Determine the (x, y) coordinate at the center of the cell enclosing the given text.  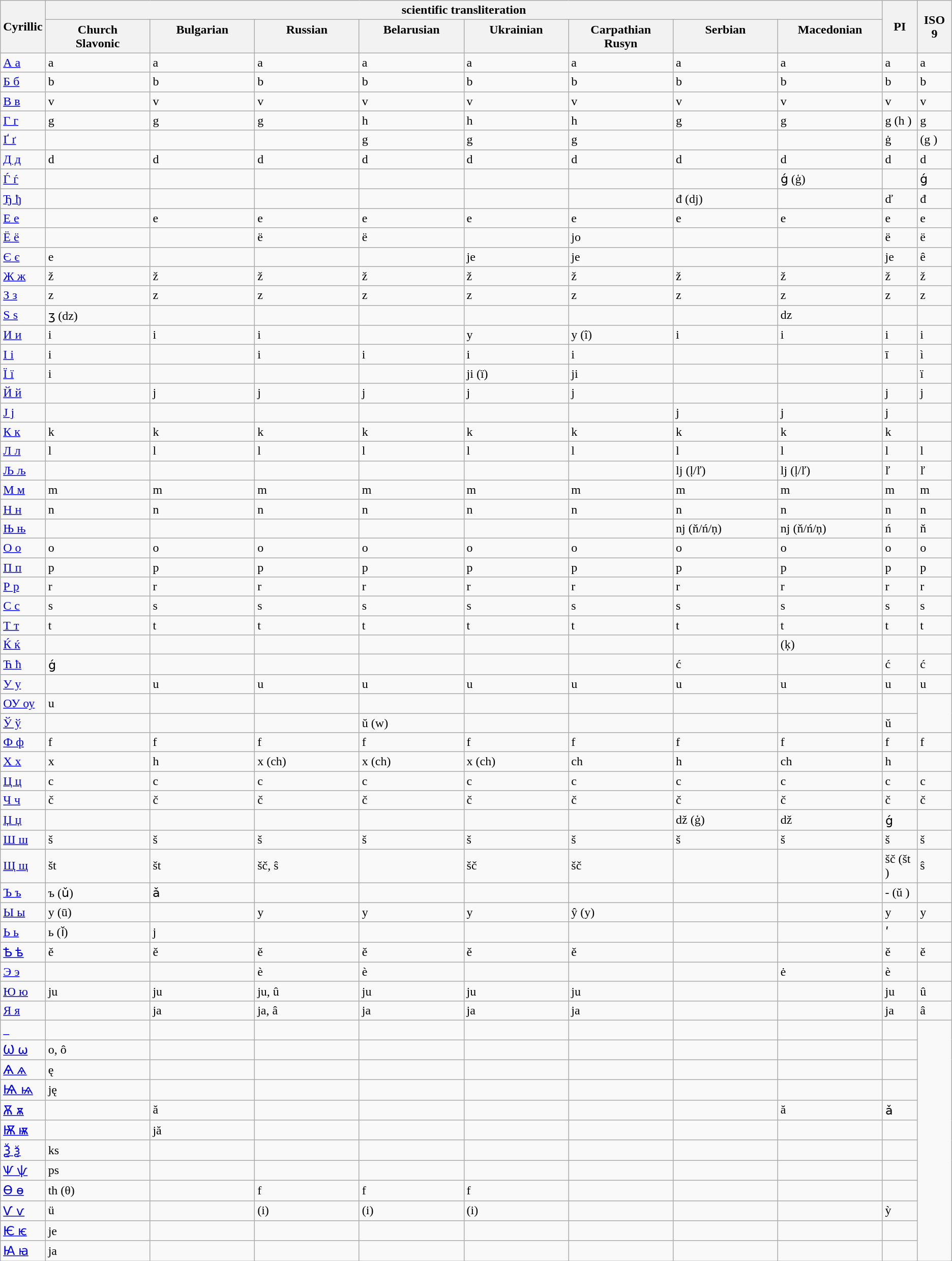
scientific transliteration (464, 10)
jo (621, 237)
Б б (23, 82)
I і (23, 354)
Ѧ ѧ (23, 1070)
ji (621, 374)
y (î) (621, 335)
ŭ (900, 723)
ì (935, 354)
Ѩ ѩ (23, 1090)
ъ (ǔ) (98, 893)
ʒ (dz) (98, 315)
Ќ ќ (23, 645)
ʹ (900, 932)
Э э (23, 972)
ü (98, 1211)
Ѥ ѥ (23, 1231)
đ (935, 199)
Ѯ ѯ (23, 1150)
ġ (900, 140)
ê (935, 257)
ь (ǐ) (98, 932)
Х х (23, 762)
Ѳ ѳ (23, 1190)
С с (23, 606)
У у (23, 684)
Ђ ђ (23, 199)
Љ љ (23, 470)
З з (23, 295)
Џ џ (23, 820)
Ѱ ѱ (23, 1170)
ju, û (307, 991)
Ꙗ ꙗ (23, 1251)
ji (ï) (516, 374)
Е е (23, 218)
â (935, 1010)
Н н (23, 509)
Russian (307, 37)
Щ щ (23, 865)
Serbian (726, 37)
ń (900, 528)
Ў ў (23, 723)
ję (98, 1090)
Ж ж (23, 276)
Ё ё (23, 237)
Bulgarian (202, 37)
ǵ (ģ) (830, 179)
ISO 9 (935, 26)
Ѭ ѭ (23, 1130)
Р р (23, 587)
П п (23, 567)
- (ŭ ) (900, 893)
М м (23, 490)
o, ô (98, 1049)
Ц ц (23, 781)
Ь ь (23, 932)
А а (23, 63)
ps (98, 1170)
К к (23, 432)
Ч ч (23, 800)
Д д (23, 159)
О о (23, 548)
(ķ) (830, 645)
Belarusian (411, 37)
(g ) (935, 140)
В в (23, 101)
ỳ (900, 1211)
dž (830, 820)
Ы ы (23, 912)
Ф ф (23, 742)
Ukrainian (516, 37)
ŷ (y) (621, 912)
Є є (23, 257)
dž (ģ) (726, 820)
Л л (23, 451)
ŭ (w) (411, 723)
ę (98, 1070)
g (h ) (900, 121)
ī (900, 354)
Cyrillic (23, 26)
CarpathianRusyn (621, 37)
Ћ ћ (23, 665)
Њ њ (23, 528)
ď (900, 199)
Ю ю (23, 991)
Ѓ ѓ (23, 179)
Ѫ ѫ (23, 1110)
ChurchSlavonic (98, 37)
Ш ш (23, 839)
И и (23, 335)
Ѣ ѣ (23, 952)
x (98, 762)
jă (202, 1130)
û (935, 991)
ŝ (935, 865)
šč (št ) (900, 865)
Ґ ґ (23, 140)
ОУ оу (23, 703)
đ (dj) (726, 199)
ï (935, 374)
ja, â (307, 1010)
y (ū) (98, 912)
Ѕ ѕ (23, 315)
Ѡ ѡ (23, 1049)
Ѵ ѵ (23, 1211)
Ј ј (23, 412)
Macedonian (830, 37)
th (θ) (98, 1190)
Ъ ъ (23, 893)
Г г (23, 121)
Й й (23, 393)
Я я (23, 1010)
Ї ї (23, 374)
Т т (23, 625)
ks (98, 1150)
ė (830, 972)
dz (830, 315)
ň (935, 528)
PI (900, 26)
šč, ŝ (307, 865)
